From the cell containing the given text, extract its center point as [X, Y] coordinate. 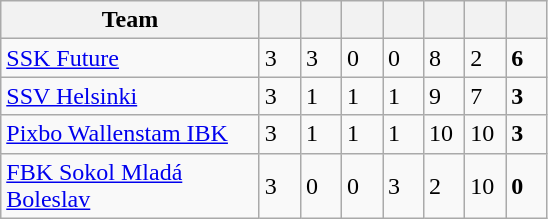
9 [444, 96]
6 [526, 58]
FBK Sokol Mladá Boleslav [130, 186]
Pixbo Wallenstam IBK [130, 134]
SSK Future [130, 58]
SSV Helsinki [130, 96]
Team [130, 20]
7 [486, 96]
8 [444, 58]
